Find where the given text appears and provide that cell's center as (x, y) coordinate. 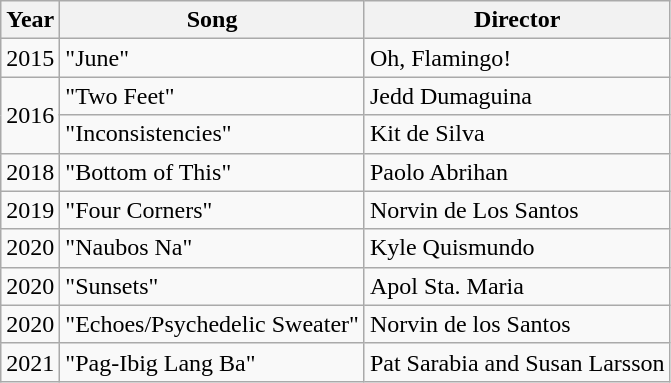
"June" (212, 58)
"Pag-Ibig Lang Ba" (212, 362)
2018 (30, 172)
2015 (30, 58)
2019 (30, 210)
"Two Feet" (212, 96)
"Inconsistencies" (212, 134)
Norvin de los Santos (517, 324)
Jedd Dumaguina (517, 96)
"Bottom of This" (212, 172)
Pat Sarabia and Susan Larsson (517, 362)
Song (212, 20)
"Sunsets" (212, 286)
"Echoes/Psychedelic Sweater" (212, 324)
"Four Corners" (212, 210)
Paolo Abrihan (517, 172)
Kit de Silva (517, 134)
"Naubos Na" (212, 248)
2021 (30, 362)
Year (30, 20)
2016 (30, 115)
Norvin de Los Santos (517, 210)
Apol Sta. Maria (517, 286)
Oh, Flamingo! (517, 58)
Kyle Quismundo (517, 248)
Director (517, 20)
